Scan for the cell matching the given text and deliver its [X, Y] coordinate at center. 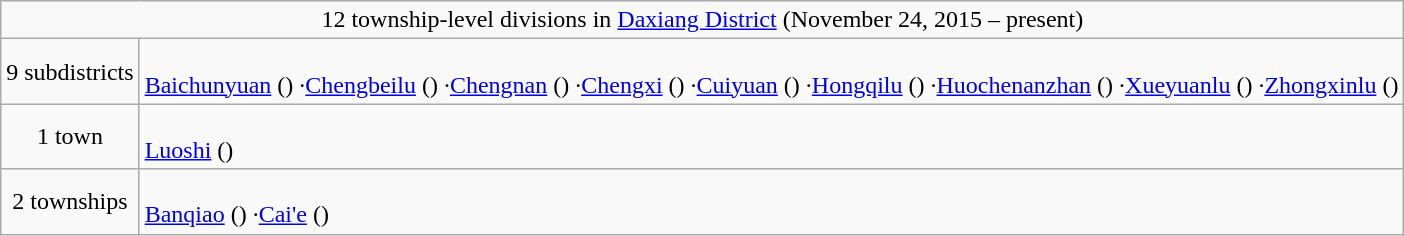
12 township-level divisions in Daxiang District (November 24, 2015 – present) [702, 20]
9 subdistricts [70, 72]
2 townships [70, 202]
Banqiao () ·Cai'e () [772, 202]
1 town [70, 136]
Baichunyuan () ·Chengbeilu () ·Chengnan () ·Chengxi () ·Cuiyuan () ·Hongqilu () ·Huochenanzhan () ·Xueyuanlu () ·Zhongxinlu () [772, 72]
Luoshi () [772, 136]
